Detect which cell encompasses the target text, then output its [X, Y] center coordinate. 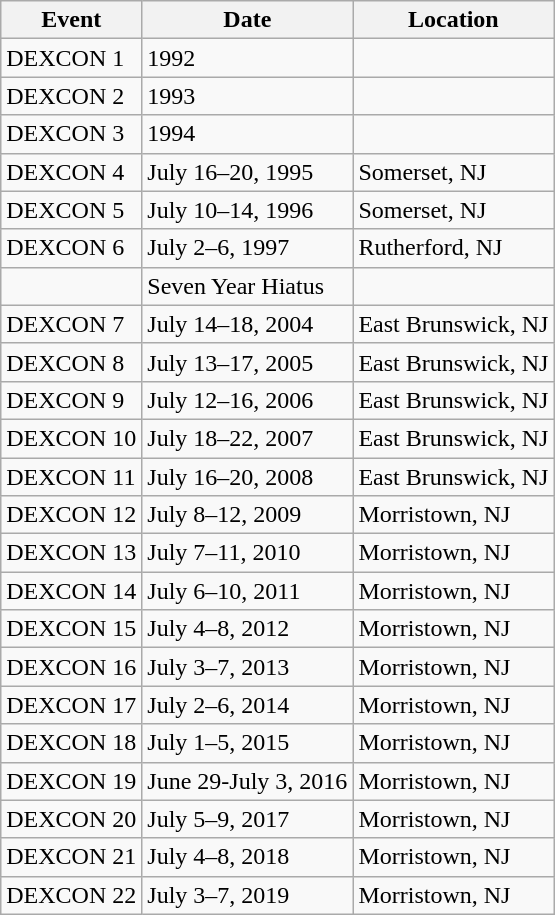
DEXCON 13 [72, 553]
July 4–8, 2018 [248, 857]
DEXCON 11 [72, 477]
July 10–14, 1996 [248, 210]
July 5–9, 2017 [248, 819]
July 12–16, 2006 [248, 400]
DEXCON 3 [72, 134]
DEXCON 10 [72, 438]
DEXCON 15 [72, 629]
July 16–20, 2008 [248, 477]
July 16–20, 1995 [248, 172]
DEXCON 5 [72, 210]
July 4–8, 2012 [248, 629]
DEXCON 14 [72, 591]
DEXCON 7 [72, 324]
1994 [248, 134]
DEXCON 19 [72, 781]
July 13–17, 2005 [248, 362]
July 1–5, 2015 [248, 743]
DEXCON 21 [72, 857]
Event [72, 20]
DEXCON 6 [72, 248]
July 14–18, 2004 [248, 324]
Date [248, 20]
July 18–22, 2007 [248, 438]
July 2–6, 1997 [248, 248]
July 7–11, 2010 [248, 553]
July 3–7, 2019 [248, 895]
Seven Year Hiatus [248, 286]
Location [454, 20]
DEXCON 1 [72, 58]
DEXCON 18 [72, 743]
DEXCON 4 [72, 172]
July 3–7, 2013 [248, 667]
July 2–6, 2014 [248, 705]
DEXCON 12 [72, 515]
DEXCON 2 [72, 96]
Rutherford, NJ [454, 248]
1993 [248, 96]
DEXCON 8 [72, 362]
DEXCON 9 [72, 400]
1992 [248, 58]
July 6–10, 2011 [248, 591]
DEXCON 20 [72, 819]
DEXCON 16 [72, 667]
June 29-July 3, 2016 [248, 781]
DEXCON 17 [72, 705]
July 8–12, 2009 [248, 515]
DEXCON 22 [72, 895]
